For the text-containing cell, return its midpoint in (x, y) coordinate format. 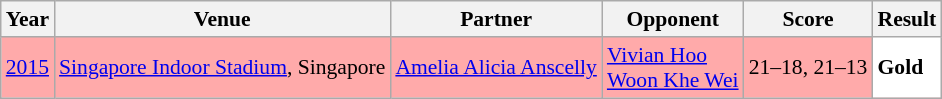
Vivian Hoo Woon Khe Wei (673, 68)
Year (28, 19)
Gold (906, 68)
Partner (496, 19)
Singapore Indoor Stadium, Singapore (222, 68)
Result (906, 19)
Venue (222, 19)
Opponent (673, 19)
Amelia Alicia Anscelly (496, 68)
Score (808, 19)
2015 (28, 68)
21–18, 21–13 (808, 68)
